Locate the cell with the specified text and output its [X, Y] center coordinate. 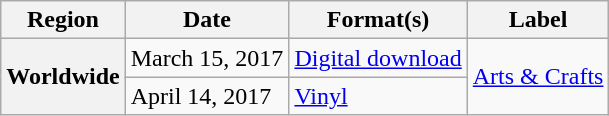
Format(s) [378, 20]
March 15, 2017 [207, 58]
Date [207, 20]
Arts & Crafts [538, 77]
Label [538, 20]
Region [63, 20]
Worldwide [63, 77]
Vinyl [378, 96]
April 14, 2017 [207, 96]
Digital download [378, 58]
